Return the [X, Y] coordinate for the center point of the cell that contains the specified text.  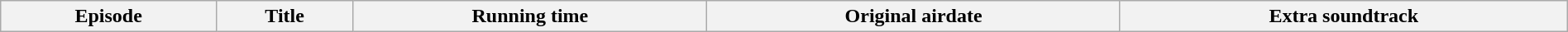
Title [284, 16]
Original airdate [913, 16]
Episode [109, 16]
Running time [530, 16]
Extra soundtrack [1343, 16]
